Pinpoint the cell where the given text exists, returning its (x, y) midpoint coordinate. 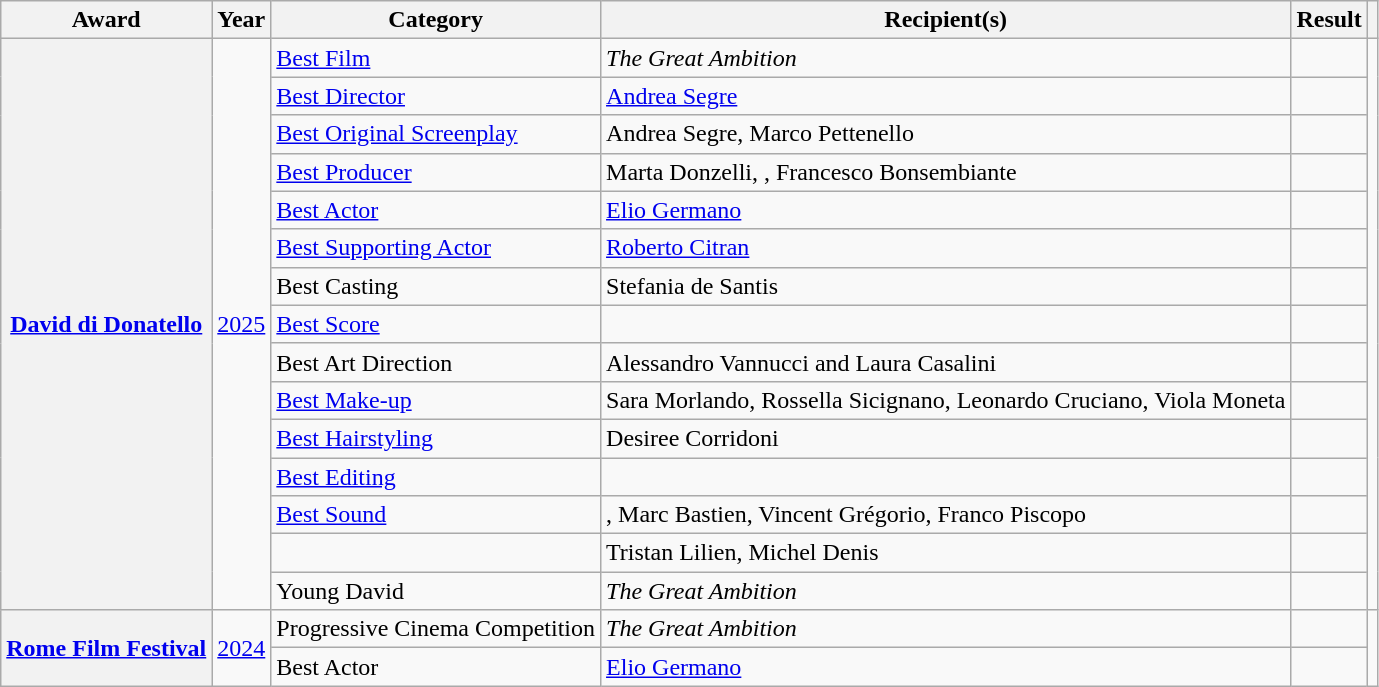
Best Hairstyling (436, 438)
Roberto Citran (946, 248)
2024 (242, 648)
, Marc Bastien, Vincent Grégorio, Franco Piscopo (946, 515)
Best Producer (436, 172)
Rome Film Festival (106, 648)
Alessandro Vannucci and Laura Casalini (946, 362)
Marta Donzelli, , Francesco Bonsembiante (946, 172)
David di Donatello (106, 324)
Best Casting (436, 286)
Best Film (436, 58)
Sara Morlando, Rossella Sicignano, Leonardo Cruciano, Viola Moneta (946, 400)
Progressive Cinema Competition (436, 629)
Best Sound (436, 515)
2025 (242, 324)
Best Score (436, 324)
Tristan Lilien, Michel Denis (946, 553)
Best Original Screenplay (436, 134)
Stefania de Santis (946, 286)
Young David (436, 591)
Andrea Segre (946, 96)
Category (436, 20)
Best Editing (436, 477)
Year (242, 20)
Recipient(s) (946, 20)
Desiree Corridoni (946, 438)
Best Make-up (436, 400)
Best Supporting Actor (436, 248)
Award (106, 20)
Result (1329, 20)
Andrea Segre, Marco Pettenello (946, 134)
Best Director (436, 96)
Best Art Direction (436, 362)
